Scan for the cell matching the given text and deliver its (x, y) coordinate at center. 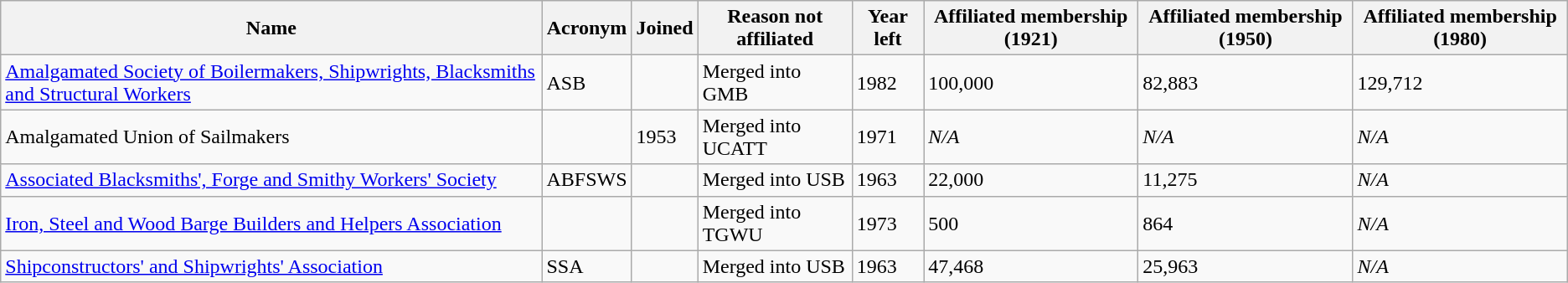
1982 (888, 82)
47,468 (1031, 266)
Joined (665, 28)
Merged into GMB (775, 82)
SSA (586, 266)
Affiliated membership (1921) (1031, 28)
Year left (888, 28)
82,883 (1246, 82)
Merged into UCATT (775, 137)
11,275 (1246, 180)
Associated Blacksmiths', Forge and Smithy Workers' Society (271, 180)
ASB (586, 82)
ABFSWS (586, 180)
25,963 (1246, 266)
129,712 (1460, 82)
Name (271, 28)
Shipconstructors' and Shipwrights' Association (271, 266)
Acronym (586, 28)
Affiliated membership (1950) (1246, 28)
Merged into TGWU (775, 223)
864 (1246, 223)
Reason not affiliated (775, 28)
Affiliated membership (1980) (1460, 28)
Amalgamated Society of Boilermakers, Shipwrights, Blacksmiths and Structural Workers (271, 82)
Amalgamated Union of Sailmakers (271, 137)
Iron, Steel and Wood Barge Builders and Helpers Association (271, 223)
22,000 (1031, 180)
1953 (665, 137)
1973 (888, 223)
100,000 (1031, 82)
500 (1031, 223)
1971 (888, 137)
